Search for the cell housing the specified text and yield its [X, Y] center coordinate. 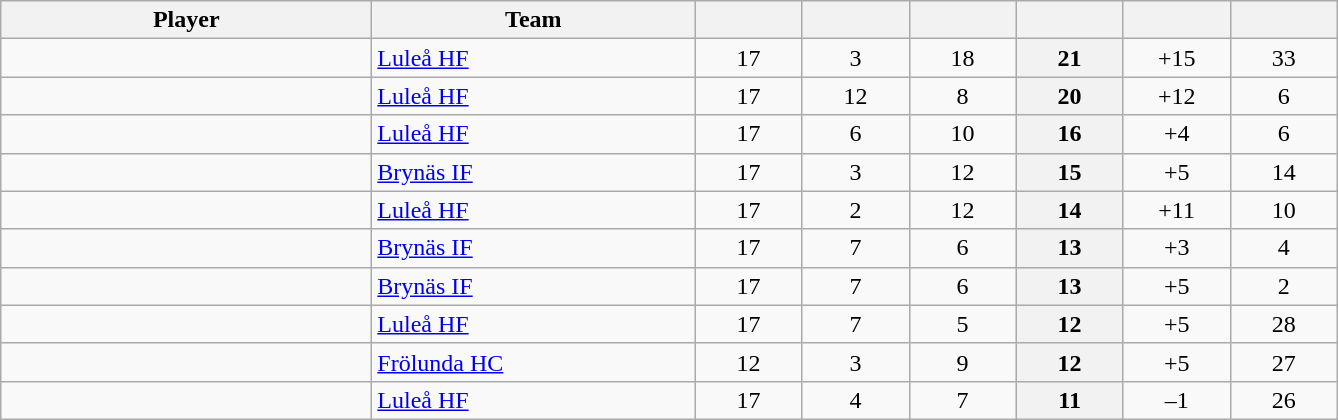
Player [186, 20]
33 [1284, 58]
+11 [1176, 210]
18 [962, 58]
Frölunda HC [534, 362]
21 [1070, 58]
Team [534, 20]
9 [962, 362]
11 [1070, 400]
28 [1284, 324]
–1 [1176, 400]
+15 [1176, 58]
26 [1284, 400]
+3 [1176, 248]
+12 [1176, 96]
5 [962, 324]
15 [1070, 172]
27 [1284, 362]
+4 [1176, 134]
16 [1070, 134]
8 [962, 96]
20 [1070, 96]
